Determine the [X, Y] coordinate at the center of the cell enclosing the given text.  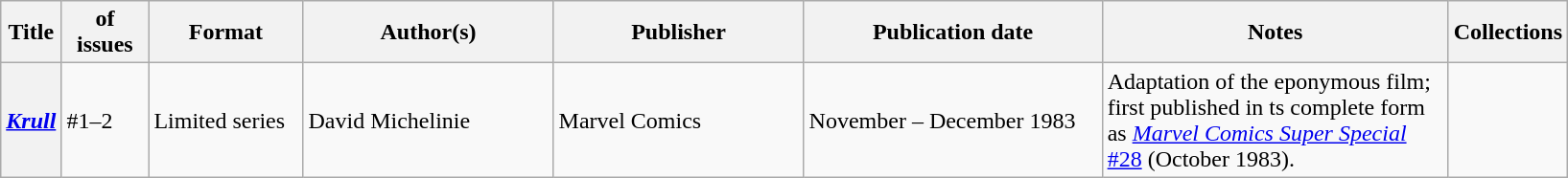
Author(s) [428, 33]
Format [226, 33]
David Michelinie [428, 121]
Notes [1275, 33]
#1–2 [105, 121]
November – December 1983 [953, 121]
Adaptation of the eponymous film; first published in ts complete form as Marvel Comics Super Special #28 (October 1983). [1275, 121]
Publisher [679, 33]
Publication date [953, 33]
of issues [105, 33]
Title [31, 33]
Collections [1508, 33]
Krull [31, 121]
Marvel Comics [679, 121]
Limited series [226, 121]
